Search for the cell housing the specified text and yield its (X, Y) center coordinate. 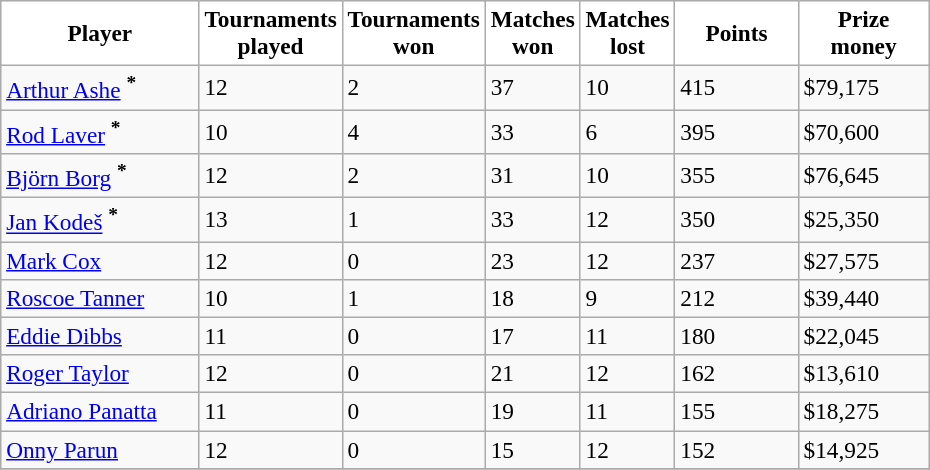
Matches lost (628, 32)
162 (736, 374)
Jan Kodeš * (100, 219)
212 (736, 298)
395 (736, 131)
155 (736, 411)
355 (736, 175)
18 (532, 298)
$79,175 (864, 87)
Tournaments won (414, 32)
4 (414, 131)
180 (736, 336)
Onny Parun (100, 449)
31 (532, 175)
350 (736, 219)
$22,045 (864, 336)
152 (736, 449)
Points (736, 32)
Tournaments played (270, 32)
$76,645 (864, 175)
Adriano Panatta (100, 411)
$25,350 (864, 219)
$18,275 (864, 411)
23 (532, 260)
$39,440 (864, 298)
Matches won (532, 32)
Prize money (864, 32)
237 (736, 260)
21 (532, 374)
Roger Taylor (100, 374)
Arthur Ashe * (100, 87)
6 (628, 131)
9 (628, 298)
$27,575 (864, 260)
Player (100, 32)
19 (532, 411)
415 (736, 87)
Eddie Dibbs (100, 336)
17 (532, 336)
13 (270, 219)
Rod Laver * (100, 131)
$13,610 (864, 374)
Roscoe Tanner (100, 298)
$70,600 (864, 131)
Björn Borg * (100, 175)
37 (532, 87)
15 (532, 449)
$14,925 (864, 449)
Mark Cox (100, 260)
